Identify which cell holds the provided text, then report its (X, Y) central coordinate. 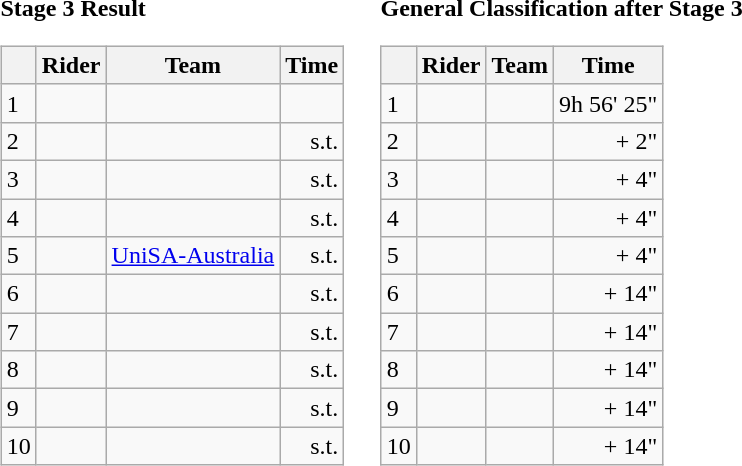
9h 56' 25" (608, 103)
+ 2" (608, 141)
UniSA-Australia (193, 256)
